Determine the (X, Y) coordinate at the center of the cell enclosing the given text.  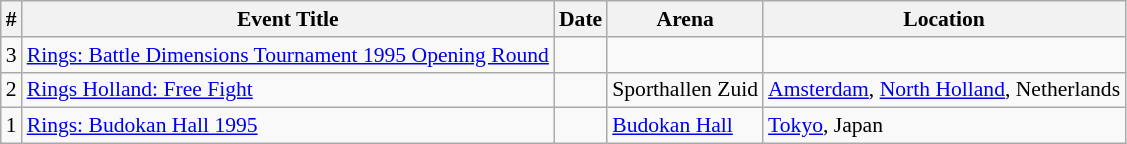
Location (944, 19)
Amsterdam, North Holland, Netherlands (944, 90)
2 (12, 90)
Arena (685, 19)
3 (12, 55)
Budokan Hall (685, 126)
Tokyo, Japan (944, 126)
Rings Holland: Free Fight (288, 90)
1 (12, 126)
Event Title (288, 19)
Rings: Budokan Hall 1995 (288, 126)
# (12, 19)
Rings: Battle Dimensions Tournament 1995 Opening Round (288, 55)
Date (580, 19)
Sporthallen Zuid (685, 90)
